Extract the [x, y] coordinate from the center of the cell holding the provided text.  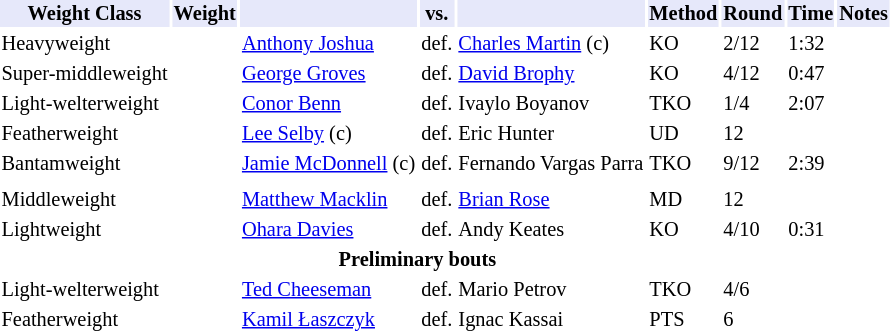
Notes [864, 14]
Featherweight [84, 134]
Mario Petrov [551, 290]
Heavyweight [84, 44]
Conor Benn [328, 104]
vs. [437, 14]
Method [684, 14]
Lee Selby (c) [328, 134]
4/10 [753, 230]
1/4 [753, 104]
George Groves [328, 74]
Brian Rose [551, 200]
4/12 [753, 74]
Ivaylo Boyanov [551, 104]
9/12 [753, 164]
2/12 [753, 44]
Preliminary bouts [418, 260]
Jamie McDonnell (c) [328, 164]
Super-middleweight [84, 74]
0:31 [811, 230]
Andy Keates [551, 230]
Anthony Joshua [328, 44]
Matthew Macklin [328, 200]
UD [684, 134]
Weight [204, 14]
David Brophy [551, 74]
Lightweight [84, 230]
1:32 [811, 44]
2:39 [811, 164]
MD [684, 200]
Fernando Vargas Parra [551, 164]
Round [753, 14]
Ohara Davies [328, 230]
4/6 [753, 290]
Bantamweight [84, 164]
0:47 [811, 74]
Eric Hunter [551, 134]
Weight Class [84, 14]
Ted Cheeseman [328, 290]
Time [811, 14]
2:07 [811, 104]
Middleweight [84, 200]
Charles Martin (c) [551, 44]
